Return (X, Y) of the center of cell containing provided text 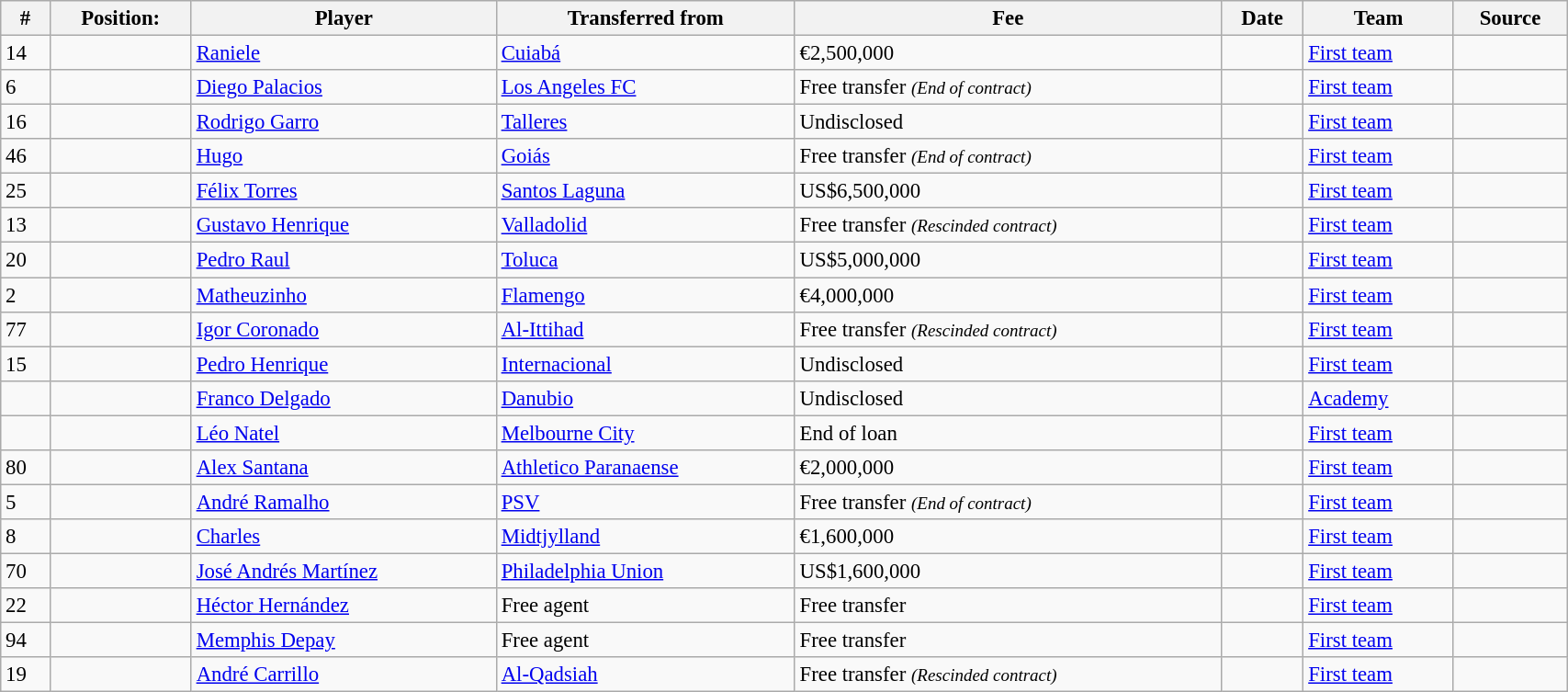
16 (26, 122)
94 (26, 641)
Cuiabá (645, 53)
Charles (344, 537)
Rodrigo Garro (344, 122)
Alex Santana (344, 468)
€2,500,000 (1008, 53)
Raniele (344, 53)
André Ramalho (344, 502)
Player (344, 18)
15 (26, 364)
Goiás (645, 156)
Position: (120, 18)
André Carrillo (344, 675)
14 (26, 53)
Danubio (645, 398)
Flamengo (645, 295)
US$1,600,000 (1008, 571)
José Andrés Martínez (344, 571)
Memphis Depay (344, 641)
Academy (1378, 398)
Franco Delgado (344, 398)
Pedro Henrique (344, 364)
Fee (1008, 18)
PSV (645, 502)
Toluca (645, 260)
Matheuzinho (344, 295)
77 (26, 329)
22 (26, 606)
Source (1510, 18)
Los Angeles FC (645, 87)
€1,600,000 (1008, 537)
80 (26, 468)
Al-Ittihad (645, 329)
€4,000,000 (1008, 295)
25 (26, 191)
20 (26, 260)
46 (26, 156)
Diego Palacios (344, 87)
Santos Laguna (645, 191)
Gustavo Henrique (344, 225)
70 (26, 571)
Philadelphia Union (645, 571)
Internacional (645, 364)
Transferred from (645, 18)
Talleres (645, 122)
€2,000,000 (1008, 468)
End of loan (1008, 433)
Igor Coronado (344, 329)
Valladolid (645, 225)
Héctor Hernández (344, 606)
13 (26, 225)
# (26, 18)
Léo Natel (344, 433)
19 (26, 675)
Hugo (344, 156)
8 (26, 537)
US$5,000,000 (1008, 260)
Team (1378, 18)
Date (1262, 18)
Melbourne City (645, 433)
Pedro Raul (344, 260)
2 (26, 295)
Al-Qadsiah (645, 675)
US$6,500,000 (1008, 191)
Midtjylland (645, 537)
5 (26, 502)
Félix Torres (344, 191)
6 (26, 87)
Athletico Paranaense (645, 468)
